Search for the cell housing the specified text and yield its (x, y) center coordinate. 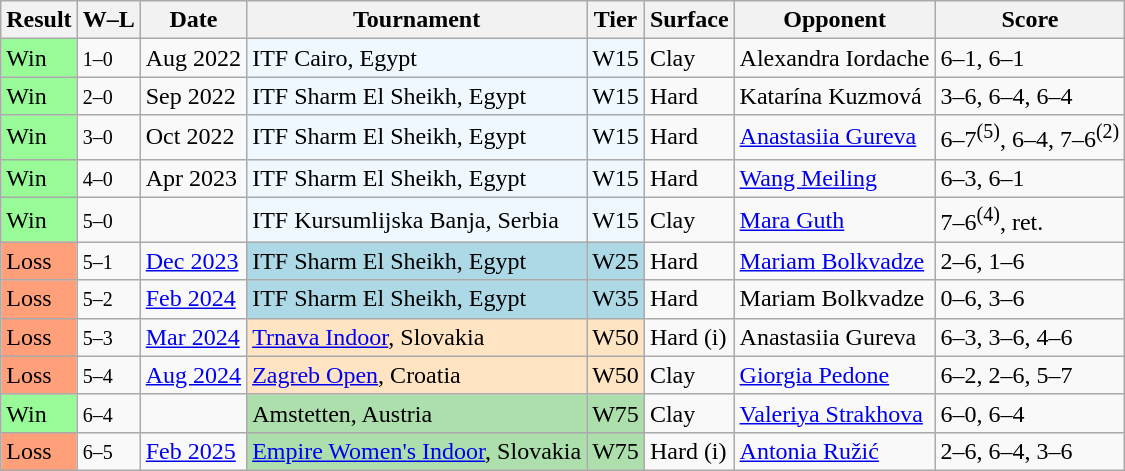
1–0 (108, 58)
Feb 2025 (193, 451)
ITF Cairo, Egypt (417, 58)
Alexandra Iordache (834, 58)
5–2 (108, 299)
3–6, 6–4, 6–4 (1030, 96)
6–5 (108, 451)
4–0 (108, 178)
Aug 2022 (193, 58)
Apr 2023 (193, 178)
5–3 (108, 337)
Result (39, 20)
6–3, 3–6, 4–6 (1030, 337)
Mar 2024 (193, 337)
Oct 2022 (193, 138)
Zagreb Open, Croatia (417, 375)
W25 (616, 261)
2–6, 6–4, 3–6 (1030, 451)
Giorgia Pedone (834, 375)
6–2, 2–6, 5–7 (1030, 375)
Tier (616, 20)
6–1, 6–1 (1030, 58)
2–6, 1–6 (1030, 261)
Surface (689, 20)
Tournament (417, 20)
3–0 (108, 138)
6–7(5), 6–4, 7–6(2) (1030, 138)
Amstetten, Austria (417, 413)
ITF Kursumlijska Banja, Serbia (417, 220)
Sep 2022 (193, 96)
5–0 (108, 220)
W35 (616, 299)
Opponent (834, 20)
Aug 2024 (193, 375)
Score (1030, 20)
7–6(4), ret. (1030, 220)
Date (193, 20)
Mara Guth (834, 220)
6–3, 6–1 (1030, 178)
5–4 (108, 375)
Feb 2024 (193, 299)
Trnava Indoor, Slovakia (417, 337)
Valeriya Strakhova (834, 413)
Wang Meiling (834, 178)
5–1 (108, 261)
2–0 (108, 96)
Antonia Ružić (834, 451)
Dec 2023 (193, 261)
W–L (108, 20)
Empire Women's Indoor, Slovakia (417, 451)
Katarína Kuzmová (834, 96)
0–6, 3–6 (1030, 299)
6–0, 6–4 (1030, 413)
6–4 (108, 413)
